For the text-containing cell, return its midpoint in (x, y) coordinate format. 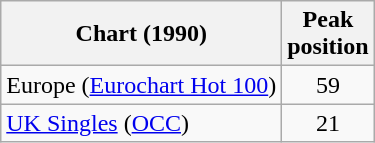
UK Singles (OCC) (142, 123)
21 (328, 123)
Chart (1990) (142, 34)
59 (328, 85)
Peakposition (328, 34)
Europe (Eurochart Hot 100) (142, 85)
